Return the (x, y) coordinate for the center point of the cell that contains the specified text.  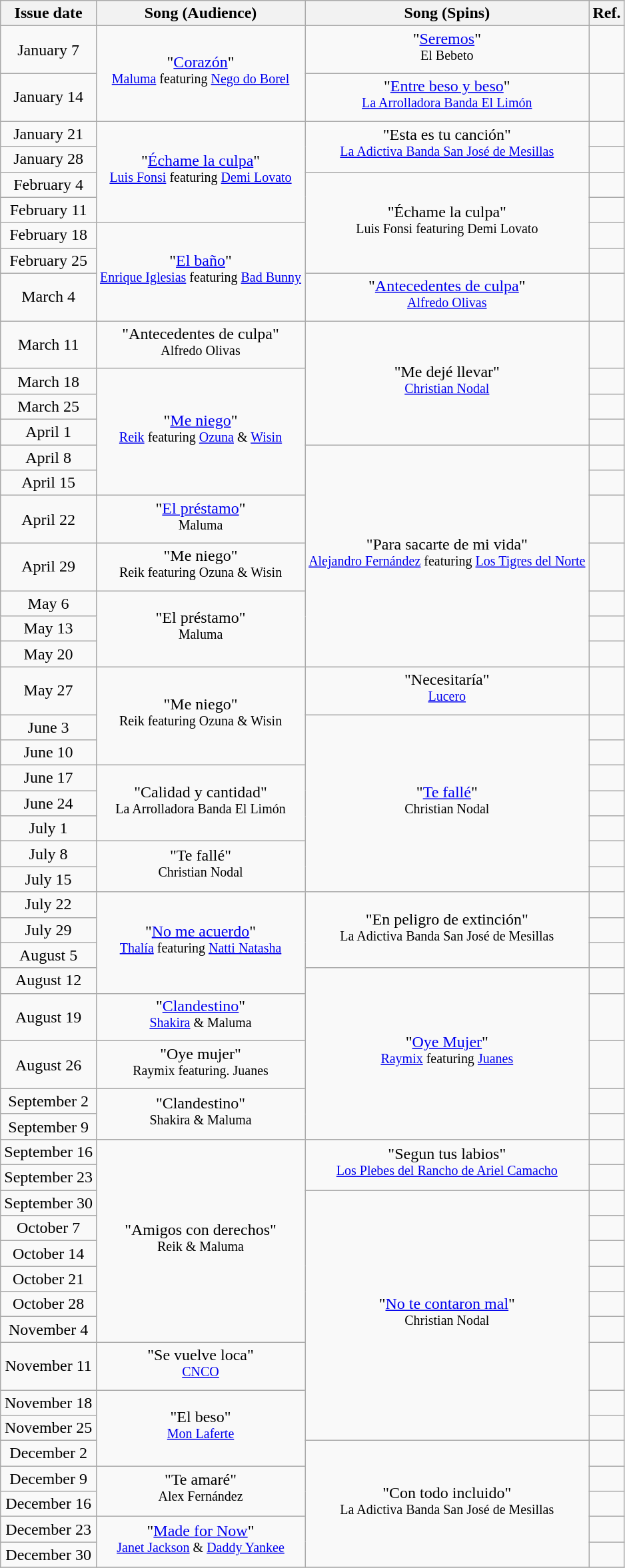
Issue date (49, 13)
November 25 (49, 1428)
"Calidad y cantidad"La Arrolladora Banda El Limón (200, 803)
December 2 (49, 1453)
November 18 (49, 1403)
October 14 (49, 1254)
"Te amaré"Alex Fernández (200, 1491)
Song (Audience) (200, 13)
April 8 (49, 458)
May 6 (49, 603)
June 3 (49, 727)
"Oye Mujer"Raymix featuring Juanes (447, 1054)
"Entre beso y beso"La Arrolladora Banda El Limón (447, 97)
"Oye mujer"Raymix featuring. Juanes (200, 1065)
February 18 (49, 235)
"En peligro de extinción"La Adictiva Banda San José de Mesillas (447, 930)
February 4 (49, 185)
"No me acuerdo"Thalía featuring Natti Natasha (200, 943)
August 5 (49, 955)
November 11 (49, 1366)
July 15 (49, 879)
September 9 (49, 1126)
June 17 (49, 778)
July 8 (49, 854)
December 16 (49, 1504)
March 25 (49, 406)
January 21 (49, 134)
May 27 (49, 691)
August 12 (49, 980)
March 11 (49, 345)
February 25 (49, 260)
April 15 (49, 483)
April 22 (49, 520)
"Me dejé llevar"Christian Nodal (447, 383)
April 29 (49, 567)
February 11 (49, 210)
"Seremos"El Bebeto (447, 50)
"Corazón"Maluma featuring Nego do Borel (200, 73)
October 28 (49, 1304)
July 29 (49, 930)
"Amigos con derechos"Reik & Maluma (200, 1240)
May 13 (49, 629)
January 14 (49, 97)
"Esta es tu canción"La Adictiva Banda San José de Mesillas (447, 147)
Ref. (606, 13)
January 28 (49, 159)
"Se vuelve loca"CNCO (200, 1366)
January 7 (49, 50)
September 2 (49, 1101)
December 30 (49, 1555)
"Necesitaría"Lucero (447, 691)
March 18 (49, 381)
July 1 (49, 829)
September 23 (49, 1178)
March 4 (49, 297)
December 9 (49, 1479)
"El baño"Enrique Iglesias featuring Bad Bunny (200, 272)
December 23 (49, 1529)
August 26 (49, 1065)
"Made for Now"Janet Jackson & Daddy Yankee (200, 1542)
April 1 (49, 432)
October 21 (49, 1279)
Song (Spins) (447, 13)
August 19 (49, 1017)
October 7 (49, 1228)
July 22 (49, 905)
"No te contaron mal"Christian Nodal (447, 1316)
November 4 (49, 1330)
September 16 (49, 1152)
"El beso"Mon Laferte (200, 1428)
"Con todo incluido"La Adictiva Banda San José de Mesillas (447, 1504)
June 24 (49, 803)
"Segun tus labios"Los Plebes del Rancho de Ariel Camacho (447, 1164)
June 10 (49, 753)
May 20 (49, 654)
"Para sacarte de mi vida"Alejandro Fernández featuring Los Tigres del Norte (447, 556)
September 30 (49, 1203)
